Return (X, Y) of the center of cell containing provided text 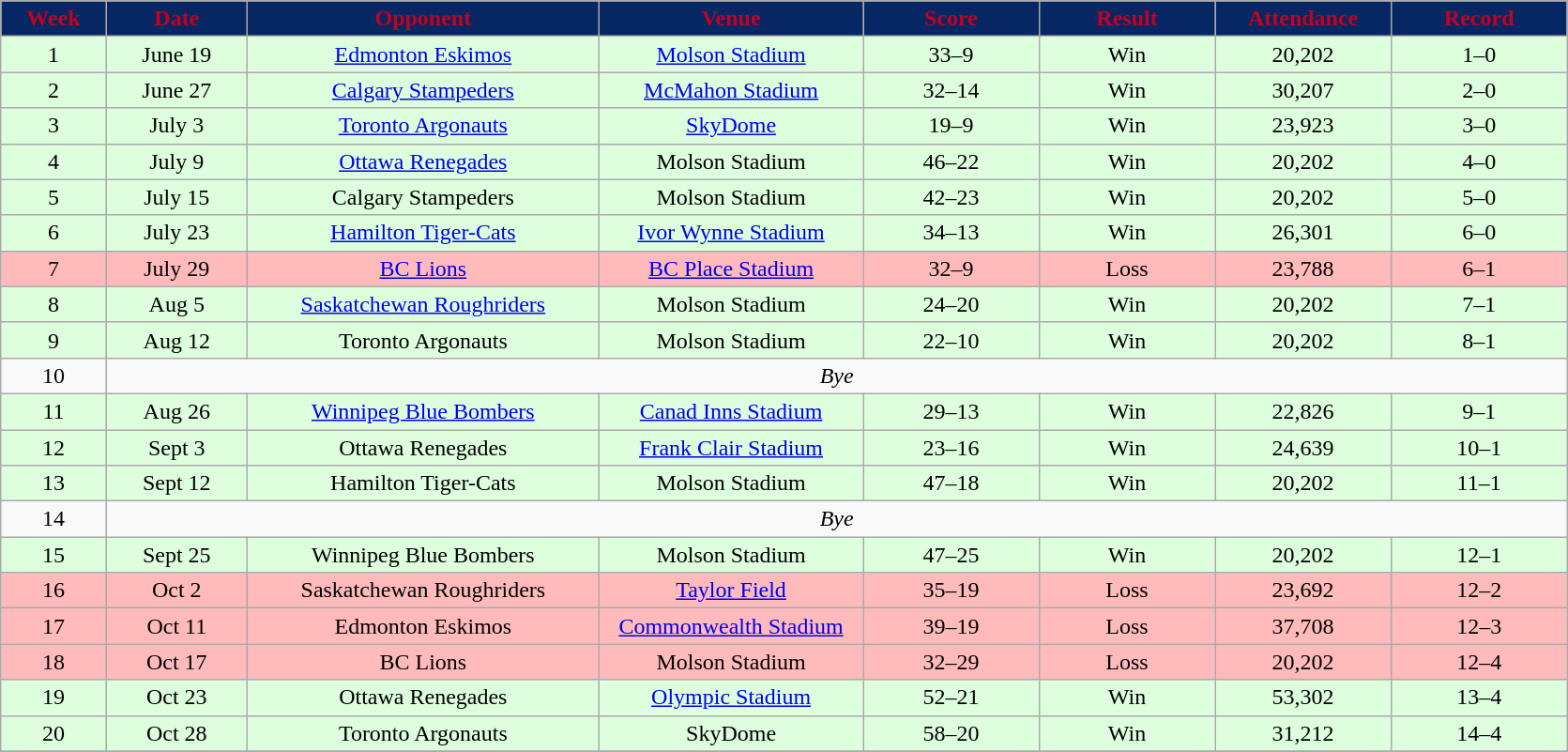
5–0 (1479, 197)
July 23 (176, 233)
Date (176, 19)
30,207 (1303, 90)
14 (54, 519)
12–2 (1479, 591)
22–10 (951, 340)
Canad Inns Stadium (730, 411)
19–9 (951, 126)
37,708 (1303, 626)
29–13 (951, 411)
Sept 25 (176, 555)
Olympic Stadium (730, 698)
Week (54, 19)
32–29 (951, 662)
Frank Clair Stadium (730, 448)
18 (54, 662)
July 29 (176, 269)
39–19 (951, 626)
19 (54, 698)
Ivor Wynne Stadium (730, 233)
1–0 (1479, 54)
7–1 (1479, 304)
3–0 (1479, 126)
July 15 (176, 197)
24–20 (951, 304)
McMahon Stadium (730, 90)
11 (54, 411)
24,639 (1303, 448)
BC Place Stadium (730, 269)
32–14 (951, 90)
Taylor Field (730, 591)
Sept 12 (176, 483)
22,826 (1303, 411)
12 (54, 448)
June 19 (176, 54)
11–1 (1479, 483)
June 27 (176, 90)
Commonwealth Stadium (730, 626)
20 (54, 733)
Record (1479, 19)
10–1 (1479, 448)
3 (54, 126)
14–4 (1479, 733)
5 (54, 197)
Attendance (1303, 19)
16 (54, 591)
8 (54, 304)
53,302 (1303, 698)
26,301 (1303, 233)
Result (1127, 19)
6–1 (1479, 269)
13–4 (1479, 698)
15 (54, 555)
Aug 12 (176, 340)
2 (54, 90)
6–0 (1479, 233)
34–13 (951, 233)
12–4 (1479, 662)
35–19 (951, 591)
Oct 2 (176, 591)
Oct 17 (176, 662)
Oct 23 (176, 698)
Aug 5 (176, 304)
6 (54, 233)
12–3 (1479, 626)
8–1 (1479, 340)
Venue (730, 19)
47–25 (951, 555)
4 (54, 161)
58–20 (951, 733)
July 3 (176, 126)
12–1 (1479, 555)
23,923 (1303, 126)
Opponent (422, 19)
Aug 26 (176, 411)
1 (54, 54)
Oct 28 (176, 733)
Score (951, 19)
9–1 (1479, 411)
7 (54, 269)
23,788 (1303, 269)
13 (54, 483)
23,692 (1303, 591)
42–23 (951, 197)
47–18 (951, 483)
Oct 11 (176, 626)
46–22 (951, 161)
33–9 (951, 54)
52–21 (951, 698)
31,212 (1303, 733)
23–16 (951, 448)
4–0 (1479, 161)
10 (54, 376)
17 (54, 626)
2–0 (1479, 90)
Sept 3 (176, 448)
32–9 (951, 269)
9 (54, 340)
July 9 (176, 161)
